Scan for the cell matching the given text and deliver its (X, Y) coordinate at center. 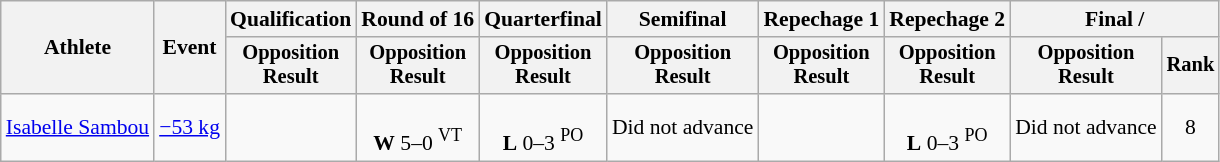
Final / (1114, 19)
Rank (1191, 66)
Athlete (78, 48)
Isabelle Sambou (78, 128)
Repechage 1 (821, 19)
Repechage 2 (947, 19)
Round of 16 (418, 19)
8 (1191, 128)
Qualification (290, 19)
−53 kg (190, 128)
Semifinal (683, 19)
Quarterfinal (543, 19)
W 5–0 VT (418, 128)
Event (190, 48)
